Determine the [x, y] coordinate at the center of the cell enclosing the given text.  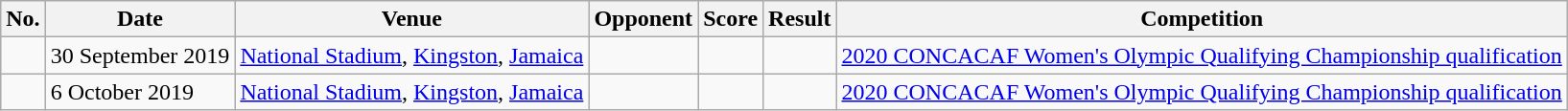
No. [23, 19]
Result [800, 19]
Opponent [644, 19]
Score [731, 19]
Competition [1202, 19]
6 October 2019 [140, 92]
30 September 2019 [140, 55]
Venue [412, 19]
Date [140, 19]
